Pinpoint the cell where the given text exists, returning its [x, y] midpoint coordinate. 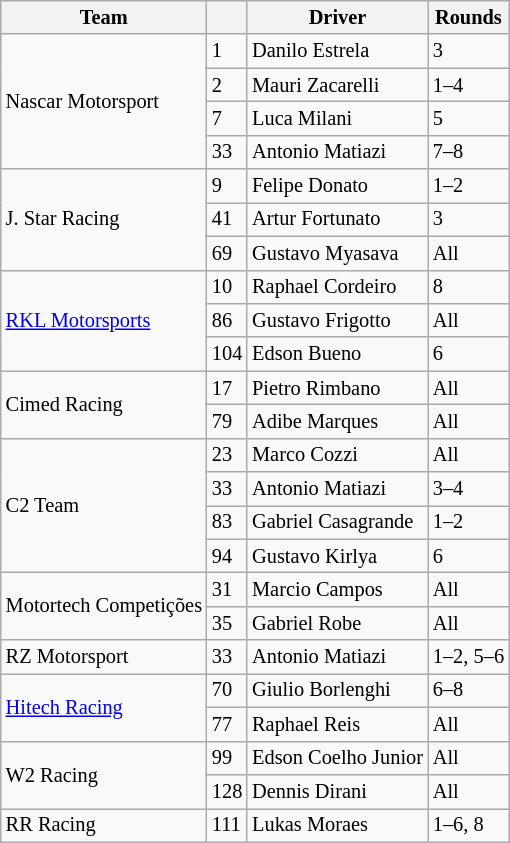
RR Racing [104, 825]
1–2, 5–6 [468, 657]
77 [227, 724]
Lukas Moraes [338, 825]
Marcio Campos [338, 589]
Dennis Dirani [338, 791]
Edson Bueno [338, 354]
J. Star Racing [104, 220]
Marco Cozzi [338, 455]
Giulio Borlenghi [338, 690]
7 [227, 118]
79 [227, 421]
3–4 [468, 489]
23 [227, 455]
Danilo Estrela [338, 51]
6–8 [468, 690]
Gustavo Myasava [338, 253]
Gustavo Kirlya [338, 556]
86 [227, 320]
35 [227, 623]
41 [227, 219]
Driver [338, 17]
1–4 [468, 85]
5 [468, 118]
Luca Milani [338, 118]
Felipe Donato [338, 186]
Adibe Marques [338, 421]
31 [227, 589]
Mauri Zacarelli [338, 85]
83 [227, 522]
111 [227, 825]
70 [227, 690]
8 [468, 287]
Gustavo Frigotto [338, 320]
99 [227, 758]
128 [227, 791]
1 [227, 51]
1–6, 8 [468, 825]
7–8 [468, 152]
Rounds [468, 17]
10 [227, 287]
Artur Fortunato [338, 219]
W2 Racing [104, 774]
Motortech Competições [104, 606]
17 [227, 388]
Nascar Motorsport [104, 102]
Team [104, 17]
Edson Coelho Junior [338, 758]
Gabriel Robe [338, 623]
Gabriel Casagrande [338, 522]
Raphael Cordeiro [338, 287]
Raphael Reis [338, 724]
94 [227, 556]
Hitech Racing [104, 706]
C2 Team [104, 506]
Cimed Racing [104, 404]
2 [227, 85]
Pietro Rimbano [338, 388]
RKL Motorsports [104, 320]
69 [227, 253]
RZ Motorsport [104, 657]
104 [227, 354]
9 [227, 186]
